From the cell containing the given text, extract its center point as [x, y] coordinate. 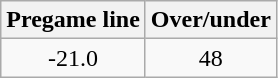
Over/under [210, 20]
48 [210, 58]
-21.0 [74, 58]
Pregame line [74, 20]
